Search for the cell housing the specified text and yield its (X, Y) center coordinate. 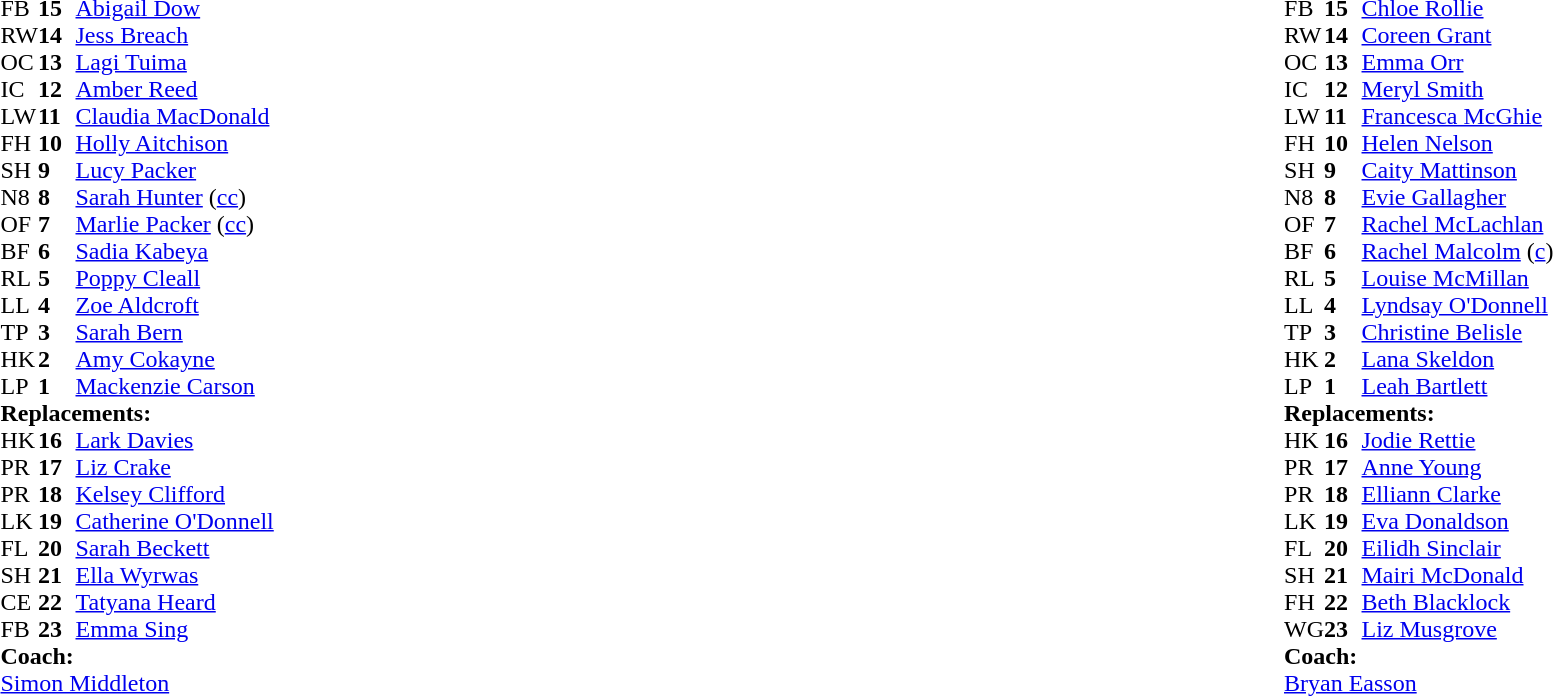
Sarah Bern (175, 332)
Amber Reed (175, 90)
Lagi Tuima (175, 62)
Sadia Kabeya (175, 252)
Liz Crake (175, 468)
WG (1304, 630)
Sarah Hunter (cc) (175, 198)
Emma Sing (175, 630)
Zoe Aldcroft (175, 306)
Ella Wyrwas (175, 576)
Claudia MacDonald (175, 116)
Tatyana Heard (175, 602)
Poppy Cleall (175, 278)
FB (19, 630)
Mackenzie Carson (175, 386)
Kelsey Clifford (175, 494)
Lark Davies (175, 440)
Lucy Packer (175, 170)
Sarah Beckett (175, 548)
Catherine O'Donnell (175, 522)
CE (19, 602)
Jess Breach (175, 36)
Holly Aitchison (175, 144)
Amy Cokayne (175, 360)
Marlie Packer (cc) (175, 224)
